Find where the given text appears and provide that cell's center as [X, Y] coordinate. 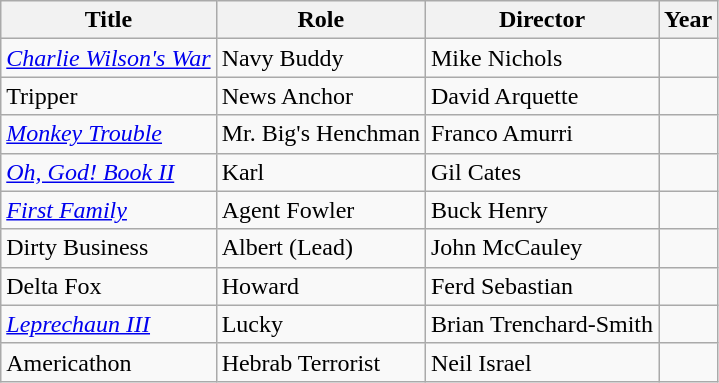
Buck Henry [542, 210]
Howard [320, 286]
Role [320, 20]
David Arquette [542, 96]
Tripper [108, 96]
Neil Israel [542, 362]
Franco Amurri [542, 134]
Charlie Wilson's War [108, 58]
John McCauley [542, 248]
Brian Trenchard-Smith [542, 324]
Title [108, 20]
Ferd Sebastian [542, 286]
Delta Fox [108, 286]
Navy Buddy [320, 58]
Director [542, 20]
Americathon [108, 362]
Dirty Business [108, 248]
Gil Cates [542, 172]
Mr. Big's Henchman [320, 134]
Leprechaun III [108, 324]
Albert (Lead) [320, 248]
First Family [108, 210]
Year [688, 20]
Oh, God! Book II [108, 172]
Karl [320, 172]
Monkey Trouble [108, 134]
Hebrab Terrorist [320, 362]
Agent Fowler [320, 210]
Lucky [320, 324]
News Anchor [320, 96]
Mike Nichols [542, 58]
